For the text-containing cell, return its midpoint in (X, Y) coordinate format. 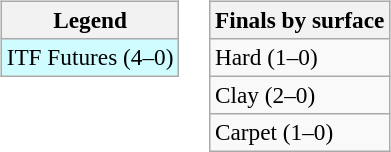
Clay (2–0) (300, 95)
Hard (1–0) (300, 57)
Finals by surface (300, 20)
ITF Futures (4–0) (90, 57)
Carpet (1–0) (300, 133)
Legend (90, 20)
